Locate the cell with the specified text and output its [x, y] center coordinate. 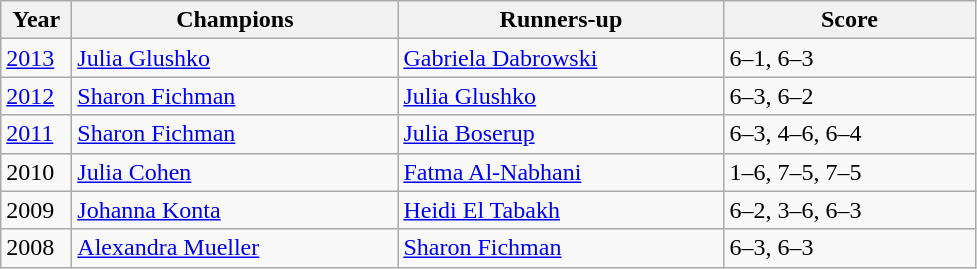
Year [36, 20]
Julia Cohen [235, 172]
2012 [36, 96]
2009 [36, 210]
6–3, 4–6, 6–4 [850, 134]
Alexandra Mueller [235, 248]
Champions [235, 20]
2013 [36, 58]
1–6, 7–5, 7–5 [850, 172]
2011 [36, 134]
Gabriela Dabrowski [561, 58]
2010 [36, 172]
Fatma Al-Nabhani [561, 172]
6–3, 6–2 [850, 96]
6–1, 6–3 [850, 58]
Julia Boserup [561, 134]
2008 [36, 248]
Score [850, 20]
Johanna Konta [235, 210]
Runners-up [561, 20]
6–3, 6–3 [850, 248]
6–2, 3–6, 6–3 [850, 210]
Heidi El Tabakh [561, 210]
